Output the (X, Y) coordinate of the center of the cell containing the given text.  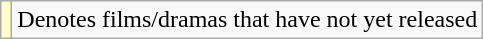
Denotes films/dramas that have not yet released (248, 20)
